Determine the (X, Y) coordinate at the center of the cell enclosing the given text.  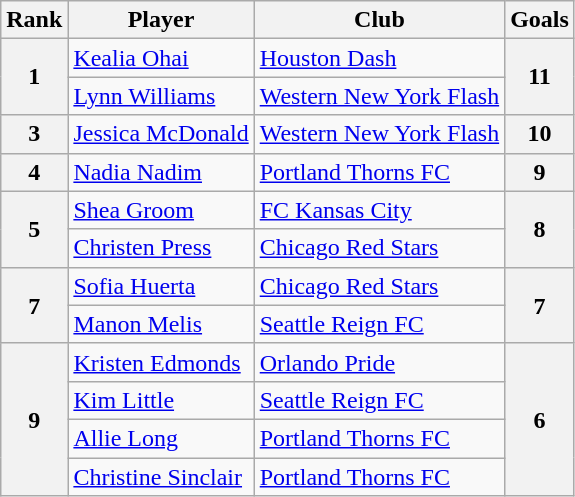
11 (540, 77)
Jessica McDonald (161, 134)
Christen Press (161, 248)
6 (540, 419)
Shea Groom (161, 210)
3 (34, 134)
Kim Little (161, 400)
Houston Dash (379, 58)
4 (34, 172)
Goals (540, 20)
Orlando Pride (379, 362)
Christine Sinclair (161, 477)
Manon Melis (161, 324)
Rank (34, 20)
Kristen Edmonds (161, 362)
1 (34, 77)
Lynn Williams (161, 96)
FC Kansas City (379, 210)
Allie Long (161, 438)
Kealia Ohai (161, 58)
Club (379, 20)
Nadia Nadim (161, 172)
5 (34, 229)
Player (161, 20)
Sofia Huerta (161, 286)
10 (540, 134)
8 (540, 229)
